Locate the cell with the specified text and output its [x, y] center coordinate. 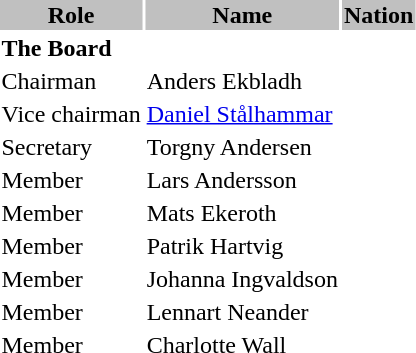
Vice chairman [71, 114]
The Board [71, 48]
Chairman [71, 81]
Torgny Andersen [242, 147]
Nation [378, 15]
Lars Andersson [242, 180]
Anders Ekbladh [242, 81]
Secretary [71, 147]
Daniel Stålhammar [242, 114]
Name [242, 15]
Johanna Ingvaldson [242, 279]
Role [71, 15]
Mats Ekeroth [242, 213]
Patrik Hartvig [242, 246]
Lennart Neander [242, 312]
